Find where the given text appears and provide that cell's center as (X, Y) coordinate. 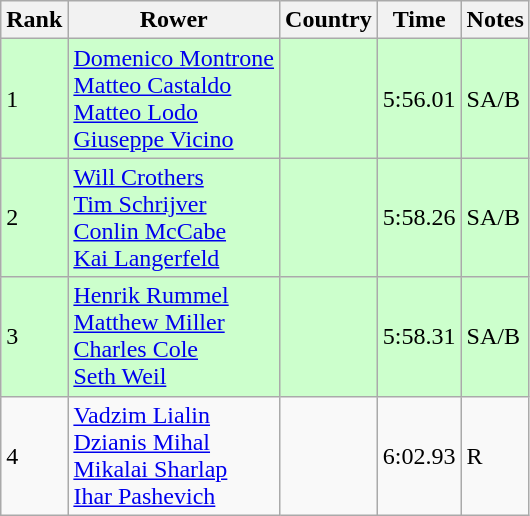
3 (34, 336)
Vadzim LialinDzianis MihalMikalai SharlapIhar Pashevich (174, 456)
Notes (495, 20)
Domenico MontroneMatteo CastaldoMatteo LodoGiuseppe Vicino (174, 98)
Time (419, 20)
4 (34, 456)
Country (329, 20)
5:56.01 (419, 98)
Rower (174, 20)
R (495, 456)
1 (34, 98)
6:02.93 (419, 456)
5:58.31 (419, 336)
Rank (34, 20)
2 (34, 218)
Henrik RummelMatthew MillerCharles ColeSeth Weil (174, 336)
5:58.26 (419, 218)
Will CrothersTim SchrijverConlin McCabeKai Langerfeld (174, 218)
